Scan for the cell matching the given text and deliver its (X, Y) coordinate at center. 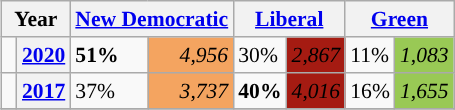
2017 (44, 91)
Green (399, 19)
Liberal (289, 19)
2,867 (316, 55)
40% (260, 91)
3,737 (190, 91)
30% (260, 55)
New Democratic (152, 19)
16% (370, 91)
Year (36, 19)
4,956 (190, 55)
4,016 (316, 91)
51% (109, 55)
1,655 (424, 91)
2020 (44, 55)
1,083 (424, 55)
37% (109, 91)
11% (370, 55)
